Determine the [x, y] coordinate at the center of the cell enclosing the given text.  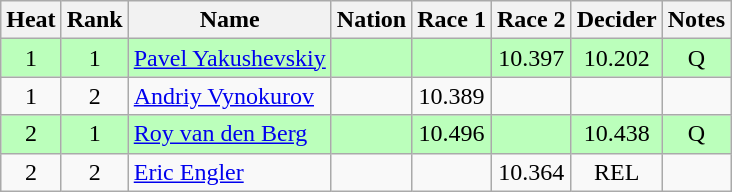
Race 1 [452, 20]
10.397 [531, 58]
Pavel Yakushevskiy [230, 58]
Decider [616, 20]
Name [230, 20]
Heat [31, 20]
REL [616, 172]
Race 2 [531, 20]
10.202 [616, 58]
10.389 [452, 96]
10.496 [452, 134]
Nation [371, 20]
Notes [696, 20]
Roy van den Berg [230, 134]
Rank [94, 20]
Eric Engler [230, 172]
10.438 [616, 134]
Andriy Vynokurov [230, 96]
10.364 [531, 172]
